Return the [x, y] coordinate for the center point of the cell that contains the specified text.  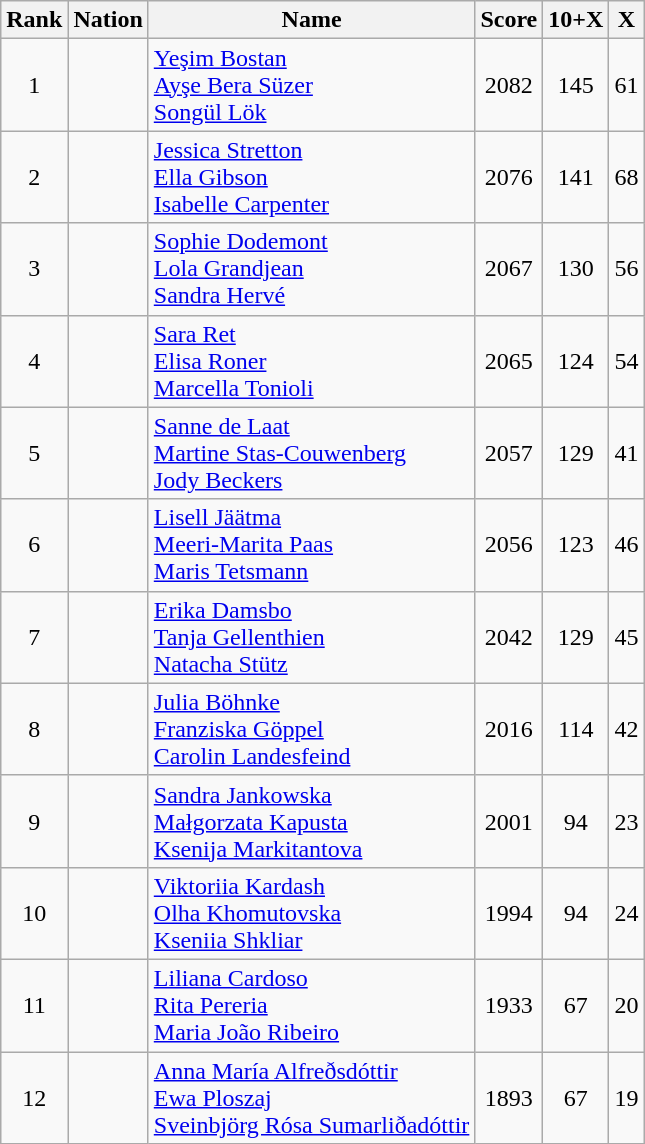
7 [34, 637]
Jessica StrettonElla GibsonIsabelle Carpenter [312, 177]
46 [626, 545]
Julia BöhnkeFranziska GöppelCarolin Landesfeind [312, 729]
Yeşim BostanAyşe Bera SüzerSongül Lök [312, 85]
Sophie DodemontLola GrandjeanSandra Hervé [312, 269]
2056 [509, 545]
145 [576, 85]
Score [509, 20]
1994 [509, 913]
1933 [509, 1005]
2 [34, 177]
Sara RetElisa RonerMarcella Tonioli [312, 361]
X [626, 20]
Lisell JäätmaMeeri-Marita PaasMaris Tetsmann [312, 545]
4 [34, 361]
123 [576, 545]
1 [34, 85]
19 [626, 1098]
2065 [509, 361]
56 [626, 269]
8 [34, 729]
2076 [509, 177]
5 [34, 453]
9 [34, 821]
Nation [108, 20]
12 [34, 1098]
24 [626, 913]
41 [626, 453]
68 [626, 177]
124 [576, 361]
2001 [509, 821]
Erika DamsboTanja GellenthienNatacha Stütz [312, 637]
130 [576, 269]
Sanne de LaatMartine Stas-CouwenbergJody Beckers [312, 453]
Sandra JankowskaMałgorzata KapustaKsenija Markitantova [312, 821]
114 [576, 729]
23 [626, 821]
2042 [509, 637]
Anna María AlfreðsdóttirEwa PloszajSveinbjörg Rósa Sumarliðadóttir [312, 1098]
2082 [509, 85]
141 [576, 177]
2057 [509, 453]
61 [626, 85]
Rank [34, 20]
2016 [509, 729]
6 [34, 545]
10+X [576, 20]
Viktoriia KardashOlha KhomutovskaKseniia Shkliar [312, 913]
Name [312, 20]
42 [626, 729]
1893 [509, 1098]
3 [34, 269]
2067 [509, 269]
10 [34, 913]
45 [626, 637]
Liliana CardosoRita PereriaMaria João Ribeiro [312, 1005]
11 [34, 1005]
20 [626, 1005]
54 [626, 361]
